Extract the [X, Y] coordinate from the center of the cell holding the provided text.  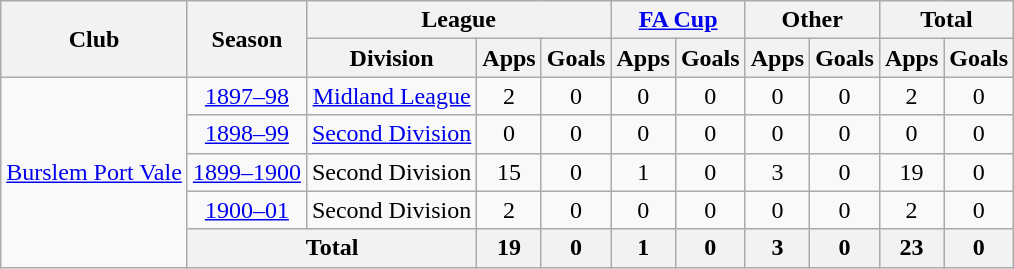
FA Cup [678, 20]
Division [391, 58]
Other [812, 20]
Burslem Port Vale [94, 172]
League [458, 20]
1898–99 [246, 134]
23 [911, 248]
15 [509, 172]
Midland League [391, 96]
Season [246, 39]
1897–98 [246, 96]
1899–1900 [246, 172]
Club [94, 39]
1900–01 [246, 210]
